Pinpoint the cell where the given text exists, returning its (X, Y) midpoint coordinate. 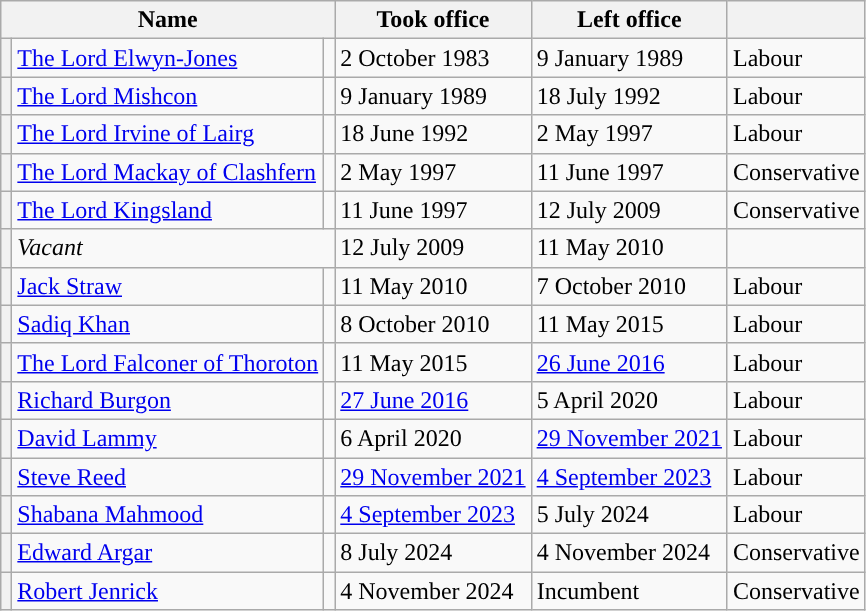
Edward Argar (168, 553)
The Lord Mishcon (168, 96)
The Lord Mackay of Clashfern (168, 172)
Sadiq Khan (168, 324)
Shabana Mahmood (168, 515)
Jack Straw (168, 286)
Name (168, 20)
18 July 1992 (629, 96)
7 October 2010 (629, 286)
2 October 1983 (433, 58)
27 June 2016 (433, 400)
Steve Reed (168, 477)
The Lord Irvine of Lairg (168, 134)
The Lord Elwyn-Jones (168, 58)
The Lord Falconer of Thoroton (168, 362)
Richard Burgon (168, 400)
The Lord Kingsland (168, 210)
18 June 1992 (433, 134)
Robert Jenrick (168, 591)
Left office (629, 20)
26 June 2016 (629, 362)
8 October 2010 (433, 324)
5 April 2020 (629, 400)
Took office (433, 20)
5 July 2024 (629, 515)
Vacant (174, 248)
David Lammy (168, 438)
Incumbent (629, 591)
6 April 2020 (433, 438)
8 July 2024 (433, 553)
